Return the [x, y] coordinate for the center point of the cell that contains the specified text.  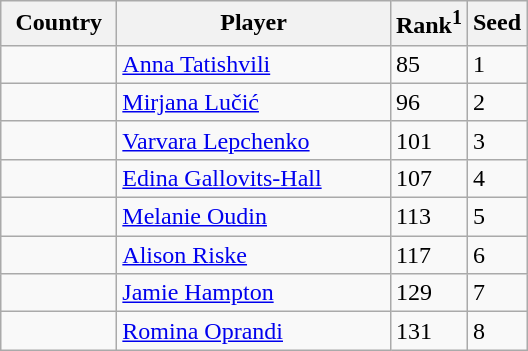
Player [254, 24]
8 [496, 331]
Romina Oprandi [254, 331]
Country [59, 24]
Mirjana Lučić [254, 102]
113 [428, 217]
Varvara Lepchenko [254, 140]
Edina Gallovits-Hall [254, 178]
101 [428, 140]
96 [428, 102]
6 [496, 255]
3 [496, 140]
107 [428, 178]
Melanie Oudin [254, 217]
2 [496, 102]
Alison Riske [254, 255]
5 [496, 217]
85 [428, 64]
129 [428, 293]
4 [496, 178]
1 [496, 64]
Anna Tatishvili [254, 64]
Jamie Hampton [254, 293]
131 [428, 331]
117 [428, 255]
7 [496, 293]
Seed [496, 24]
Rank1 [428, 24]
